For the text-containing cell, return its midpoint in [x, y] coordinate format. 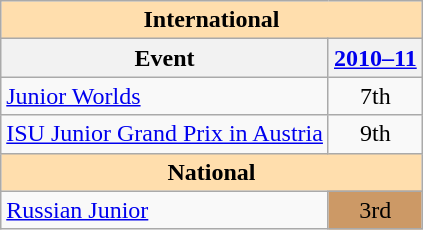
International [212, 20]
2010–11 [375, 58]
7th [375, 96]
Event [165, 58]
National [212, 172]
Russian Junior [165, 210]
9th [375, 134]
3rd [375, 210]
ISU Junior Grand Prix in Austria [165, 134]
Junior Worlds [165, 96]
